Search for the cell housing the specified text and yield its (x, y) center coordinate. 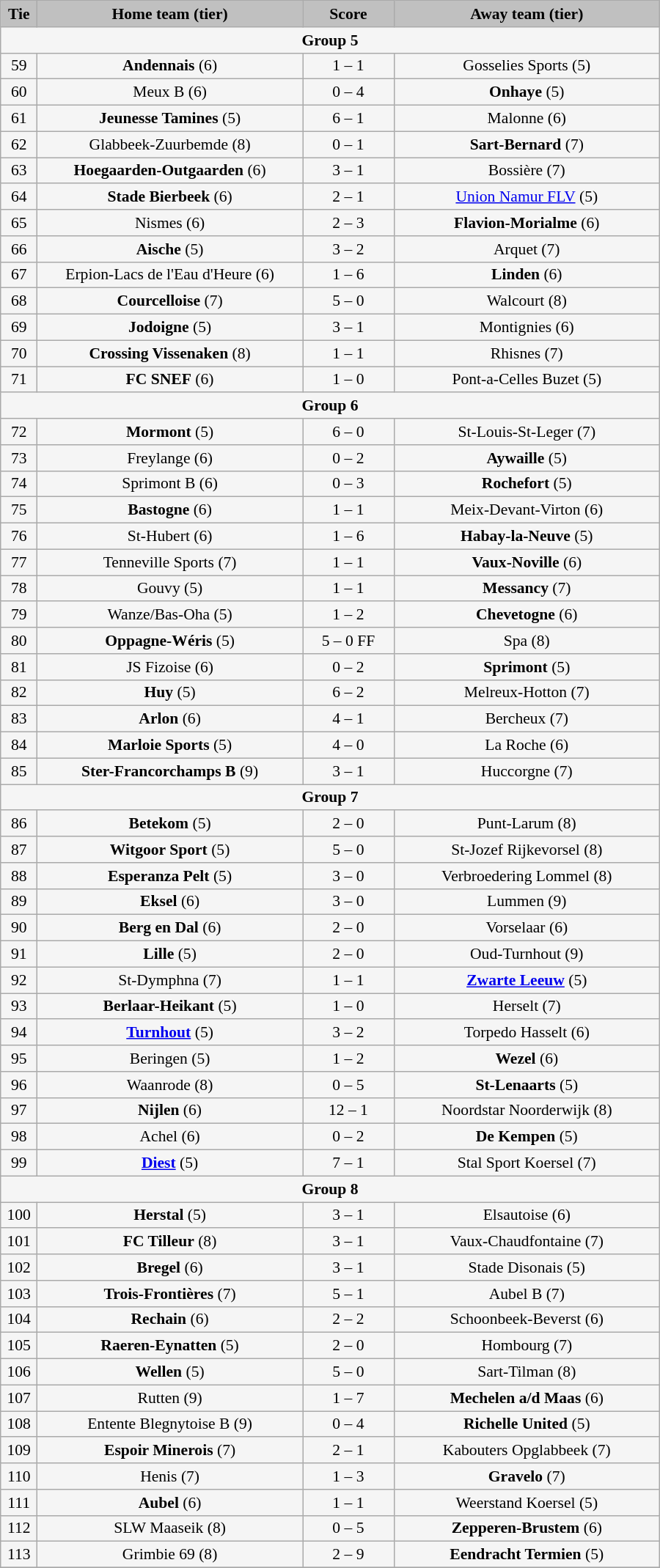
Erpion-Lacs de l'Eau d'Heure (6) (170, 275)
107 (19, 1398)
Sart-Tilman (8) (527, 1372)
12 – 1 (349, 1111)
St-Louis-St-Leger (7) (527, 432)
Bregel (6) (170, 1267)
88 (19, 876)
71 (19, 380)
Sprimont (5) (527, 667)
Sprimont B (6) (170, 484)
Rechain (6) (170, 1319)
Huccorgne (7) (527, 771)
Henis (7) (170, 1476)
Nismes (6) (170, 223)
Malonne (6) (527, 119)
Rhisnes (7) (527, 353)
Vaux-Noville (6) (527, 562)
Oppagne-Wéris (5) (170, 641)
1 – 7 (349, 1398)
Huy (5) (170, 693)
Oud-Turnhout (9) (527, 954)
Sart-Bernard (7) (527, 144)
80 (19, 641)
Schoonbeek-Beverst (6) (527, 1319)
100 (19, 1215)
Aubel (6) (170, 1503)
74 (19, 484)
73 (19, 458)
111 (19, 1503)
Mechelen a/d Maas (6) (527, 1398)
65 (19, 223)
Ster-Francorchamps B (9) (170, 771)
De Kempen (5) (527, 1137)
SLW Maaseik (8) (170, 1528)
Wezel (6) (527, 1059)
66 (19, 249)
Montignies (6) (527, 328)
95 (19, 1059)
Espoir Minerois (7) (170, 1451)
Jeunesse Tamines (5) (170, 119)
81 (19, 667)
Weerstand Koersel (5) (527, 1503)
Group 7 (330, 798)
93 (19, 1006)
105 (19, 1346)
Berlaar-Heikant (5) (170, 1006)
99 (19, 1163)
70 (19, 353)
Rutten (9) (170, 1398)
JS Fizoise (6) (170, 667)
110 (19, 1476)
Gravelo (7) (527, 1476)
Habay-la-Neuve (5) (527, 537)
92 (19, 980)
Witgoor Sport (5) (170, 850)
Linden (6) (527, 275)
2 – 3 (349, 223)
Stade Bierbeek (6) (170, 197)
Zepperen-Brustem (6) (527, 1528)
Herselt (7) (527, 1006)
Bossière (7) (527, 171)
Achel (6) (170, 1137)
Flavion-Morialme (6) (527, 223)
6 – 1 (349, 119)
0 – 3 (349, 484)
Zwarte Leeuw (5) (527, 980)
85 (19, 771)
Turnhout (5) (170, 1033)
1 – 3 (349, 1476)
Aische (5) (170, 249)
6 – 0 (349, 432)
102 (19, 1267)
Betekom (5) (170, 824)
Jodoigne (5) (170, 328)
Herstal (5) (170, 1215)
64 (19, 197)
Diest (5) (170, 1163)
Gosselies Sports (5) (527, 66)
St-Lenaarts (5) (527, 1085)
Marloie Sports (5) (170, 746)
98 (19, 1137)
60 (19, 92)
61 (19, 119)
Rochefort (5) (527, 484)
72 (19, 432)
Hombourg (7) (527, 1346)
62 (19, 144)
Esperanza Pelt (5) (170, 876)
Tenneville Sports (7) (170, 562)
2 – 9 (349, 1555)
Wanze/Bas-Oha (5) (170, 615)
5 – 0 FF (349, 641)
67 (19, 275)
5 – 1 (349, 1294)
83 (19, 719)
4 – 1 (349, 719)
104 (19, 1319)
Trois-Frontières (7) (170, 1294)
Wellen (5) (170, 1372)
89 (19, 902)
Aubel B (7) (527, 1294)
7 – 1 (349, 1163)
112 (19, 1528)
Group 6 (330, 406)
St-Jozef Rijkevorsel (8) (527, 850)
Meix-Devant-Virton (6) (527, 510)
Eksel (6) (170, 902)
79 (19, 615)
Hoegaarden-Outgaarden (6) (170, 171)
Glabbeek-Zuurbemde (8) (170, 144)
Home team (tier) (170, 14)
Group 8 (330, 1189)
Walcourt (8) (527, 301)
69 (19, 328)
Vorselaar (6) (527, 928)
59 (19, 66)
2 – 2 (349, 1319)
106 (19, 1372)
Onhaye (5) (527, 92)
75 (19, 510)
Torpedo Hasselt (6) (527, 1033)
Lummen (9) (527, 902)
113 (19, 1555)
Score (349, 14)
Away team (tier) (527, 14)
Crossing Vissenaken (8) (170, 353)
Courcelloise (7) (170, 301)
FC Tilleur (8) (170, 1242)
St-Dymphna (7) (170, 980)
87 (19, 850)
Waanrode (8) (170, 1085)
Gouvy (5) (170, 589)
Stal Sport Koersel (7) (527, 1163)
Entente Blegnytoise B (9) (170, 1424)
108 (19, 1424)
Aywaille (5) (527, 458)
Eendracht Termien (5) (527, 1555)
Richelle United (5) (527, 1424)
Freylange (6) (170, 458)
Andennais (6) (170, 66)
Mormont (5) (170, 432)
Melreux-Hotton (7) (527, 693)
Messancy (7) (527, 589)
FC SNEF (6) (170, 380)
Elsautoise (6) (527, 1215)
6 – 2 (349, 693)
Punt-Larum (8) (527, 824)
Kabouters Opglabbeek (7) (527, 1451)
Arlon (6) (170, 719)
63 (19, 171)
Spa (8) (527, 641)
96 (19, 1085)
Union Namur FLV (5) (527, 197)
90 (19, 928)
Arquet (7) (527, 249)
91 (19, 954)
Vaux-Chaudfontaine (7) (527, 1242)
86 (19, 824)
94 (19, 1033)
97 (19, 1111)
Meux B (6) (170, 92)
Berg en Dal (6) (170, 928)
84 (19, 746)
St-Hubert (6) (170, 537)
Bercheux (7) (527, 719)
78 (19, 589)
109 (19, 1451)
Tie (19, 14)
0 – 1 (349, 144)
4 – 0 (349, 746)
76 (19, 537)
Grimbie 69 (8) (170, 1555)
La Roche (6) (527, 746)
Beringen (5) (170, 1059)
77 (19, 562)
Raeren-Eynatten (5) (170, 1346)
103 (19, 1294)
Nijlen (6) (170, 1111)
Pont-a-Celles Buzet (5) (527, 380)
Lille (5) (170, 954)
Stade Disonais (5) (527, 1267)
Chevetogne (6) (527, 615)
Noordstar Noorderwijk (8) (527, 1111)
Group 5 (330, 40)
101 (19, 1242)
Verbroedering Lommel (8) (527, 876)
Bastogne (6) (170, 510)
68 (19, 301)
82 (19, 693)
